Find where the given text appears and provide that cell's center as [X, Y] coordinate. 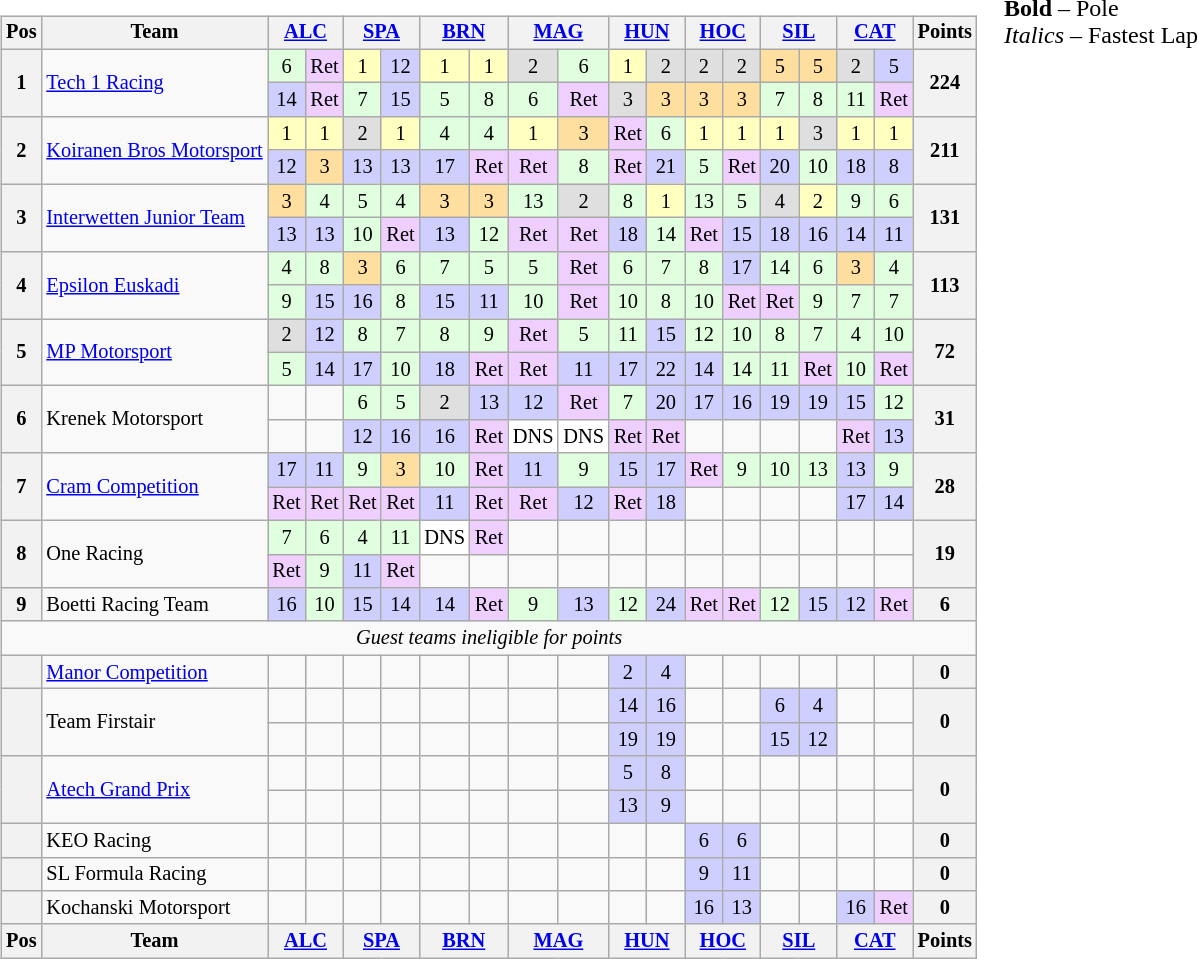
72 [945, 352]
KEO Racing [154, 840]
224 [945, 82]
Tech 1 Racing [154, 82]
31 [945, 420]
131 [945, 218]
Guest teams ineligible for points [489, 638]
Kochanski Motorsport [154, 908]
211 [945, 150]
24 [666, 605]
Koiranen Bros Motorsport [154, 150]
Atech Grand Prix [154, 790]
22 [666, 369]
Epsilon Euskadi [154, 284]
MP Motorsport [154, 352]
Krenek Motorsport [154, 420]
113 [945, 284]
SL Formula Racing [154, 874]
Manor Competition [154, 672]
21 [666, 167]
Interwetten Junior Team [154, 218]
Cram Competition [154, 486]
Team Firstair [154, 722]
Boetti Racing Team [154, 605]
28 [945, 486]
One Racing [154, 554]
